Identify which cell holds the provided text, then report its [X, Y] central coordinate. 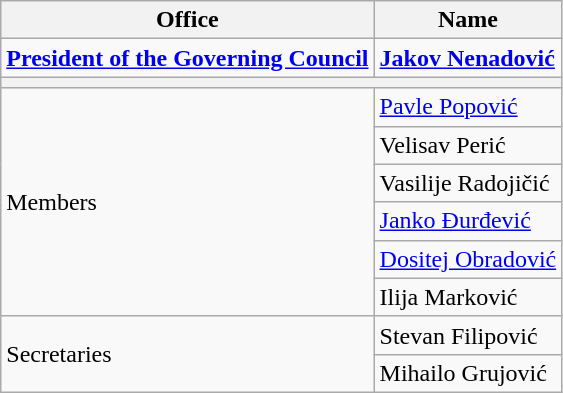
Velisav Perić [468, 145]
Stevan Filipović [468, 335]
Mihailo Grujović [468, 373]
Ilija Marković [468, 297]
President of the Governing Council [188, 58]
Jakov Nenadović [468, 58]
Pavle Popović [468, 107]
Dositej Obradović [468, 259]
Secretaries [188, 354]
Members [188, 202]
Office [188, 20]
Name [468, 20]
Vasilije Radojičić [468, 183]
Janko Đurđević [468, 221]
